Detect which cell encompasses the target text, then output its (X, Y) center coordinate. 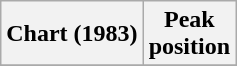
Peakposition (189, 34)
Chart (1983) (72, 34)
